Locate the cell with the specified text and output its [X, Y] center coordinate. 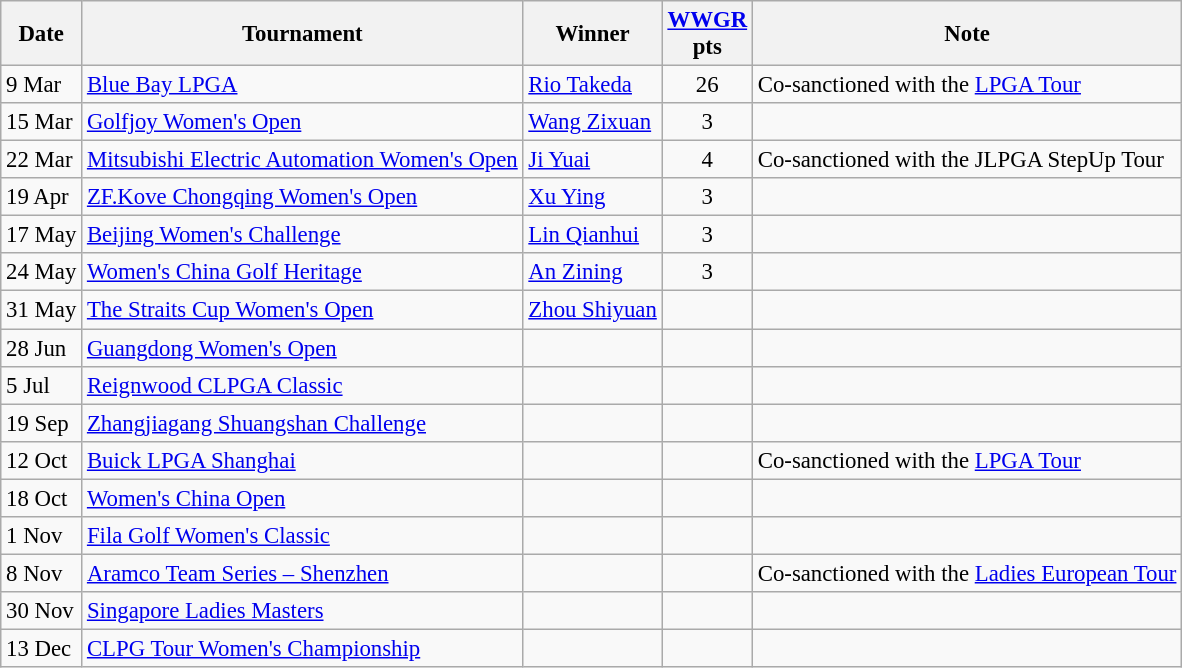
An Zining [592, 273]
ZF.Kove Chongqing Women's Open [302, 197]
Fila Golf Women's Classic [302, 536]
19 Apr [42, 197]
Wang Zixuan [592, 122]
Ji Yuai [592, 160]
18 Oct [42, 498]
12 Oct [42, 460]
13 Dec [42, 648]
24 May [42, 273]
15 Mar [42, 122]
28 Jun [42, 348]
Zhangjiagang Shuangshan Challenge [302, 423]
8 Nov [42, 573]
WWGRpts [707, 34]
19 Sep [42, 423]
Women's China Open [302, 498]
9 Mar [42, 85]
Reignwood CLPGA Classic [302, 385]
5 Jul [42, 385]
Singapore Ladies Masters [302, 611]
Zhou Shiyuan [592, 310]
4 [707, 160]
Tournament [302, 34]
Note [966, 34]
Blue Bay LPGA [302, 85]
1 Nov [42, 536]
Co-sanctioned with the JLPGA StepUp Tour [966, 160]
Guangdong Women's Open [302, 348]
Rio Takeda [592, 85]
Co-sanctioned with the Ladies European Tour [966, 573]
Golfjoy Women's Open [302, 122]
17 May [42, 235]
The Straits Cup Women's Open [302, 310]
Aramco Team Series – Shenzhen [302, 573]
Mitsubishi Electric Automation Women's Open [302, 160]
22 Mar [42, 160]
Date [42, 34]
Winner [592, 34]
Lin Qianhui [592, 235]
26 [707, 85]
30 Nov [42, 611]
Xu Ying [592, 197]
Buick LPGA Shanghai [302, 460]
Beijing Women's Challenge [302, 235]
Women's China Golf Heritage [302, 273]
31 May [42, 310]
CLPG Tour Women's Championship [302, 648]
